Extract the (x, y) coordinate from the center of the cell holding the provided text.  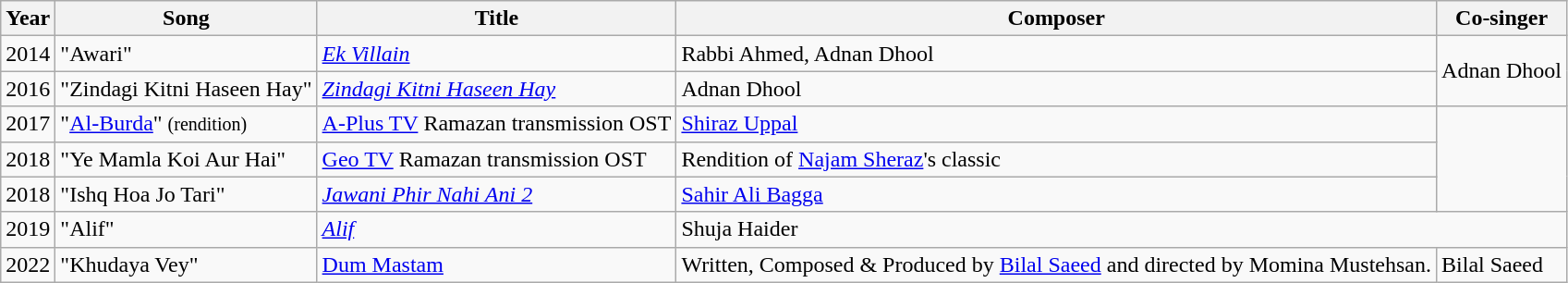
Geo TV Ramazan transmission OST (497, 159)
"Awari" (187, 54)
Title (497, 18)
Year (28, 18)
A-Plus TV Ramazan transmission OST (497, 124)
"Al-Burda" (rendition) (187, 124)
2014 (28, 54)
2017 (28, 124)
Rabbi Ahmed, Adnan Dhool (1057, 54)
Sahir Ali Bagga (1057, 194)
Dum Mastam (497, 265)
Song (187, 18)
2022 (28, 265)
Alif (497, 229)
Jawani Phir Nahi Ani 2 (497, 194)
"Ye Mamla Koi Aur Hai" (187, 159)
2016 (28, 89)
Bilal Saeed (1502, 265)
Co-singer (1502, 18)
Composer (1057, 18)
"Zindagi Kitni Haseen Hay" (187, 89)
Rendition of Najam Sheraz's classic (1057, 159)
Shiraz Uppal (1057, 124)
"Alif" (187, 229)
"Ishq Hoa Jo Tari" (187, 194)
Written, Composed & Produced by Bilal Saeed and directed by Momina Mustehsan. (1057, 265)
Ek Villain (497, 54)
2019 (28, 229)
Zindagi Kitni Haseen Hay (497, 89)
"Khudaya Vey" (187, 265)
Shuja Haider (1122, 229)
